Determine the [x, y] coordinate at the center of the cell enclosing the given text.  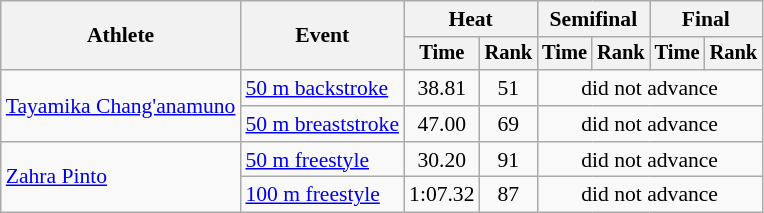
Zahra Pinto [121, 178]
30.20 [442, 160]
50 m backstroke [322, 88]
Athlete [121, 36]
Heat [470, 19]
50 m breaststroke [322, 124]
69 [509, 124]
51 [509, 88]
47.00 [442, 124]
1:07.32 [442, 195]
100 m freestyle [322, 195]
Event [322, 36]
38.81 [442, 88]
50 m freestyle [322, 160]
Final [706, 19]
Tayamika Chang'anamuno [121, 106]
Semifinal [593, 19]
87 [509, 195]
91 [509, 160]
